Output the (x, y) coordinate of the center of the cell containing the given text.  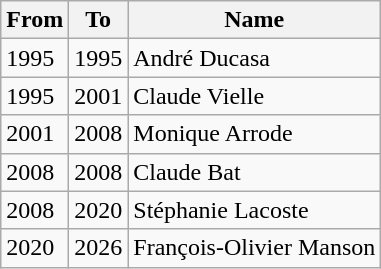
Name (254, 20)
Stéphanie Lacoste (254, 210)
Claude Vielle (254, 96)
Claude Bat (254, 172)
2026 (98, 248)
To (98, 20)
Monique Arrode (254, 134)
François-Olivier Manson (254, 248)
André Ducasa (254, 58)
From (35, 20)
